For the text-containing cell, return its midpoint in [x, y] coordinate format. 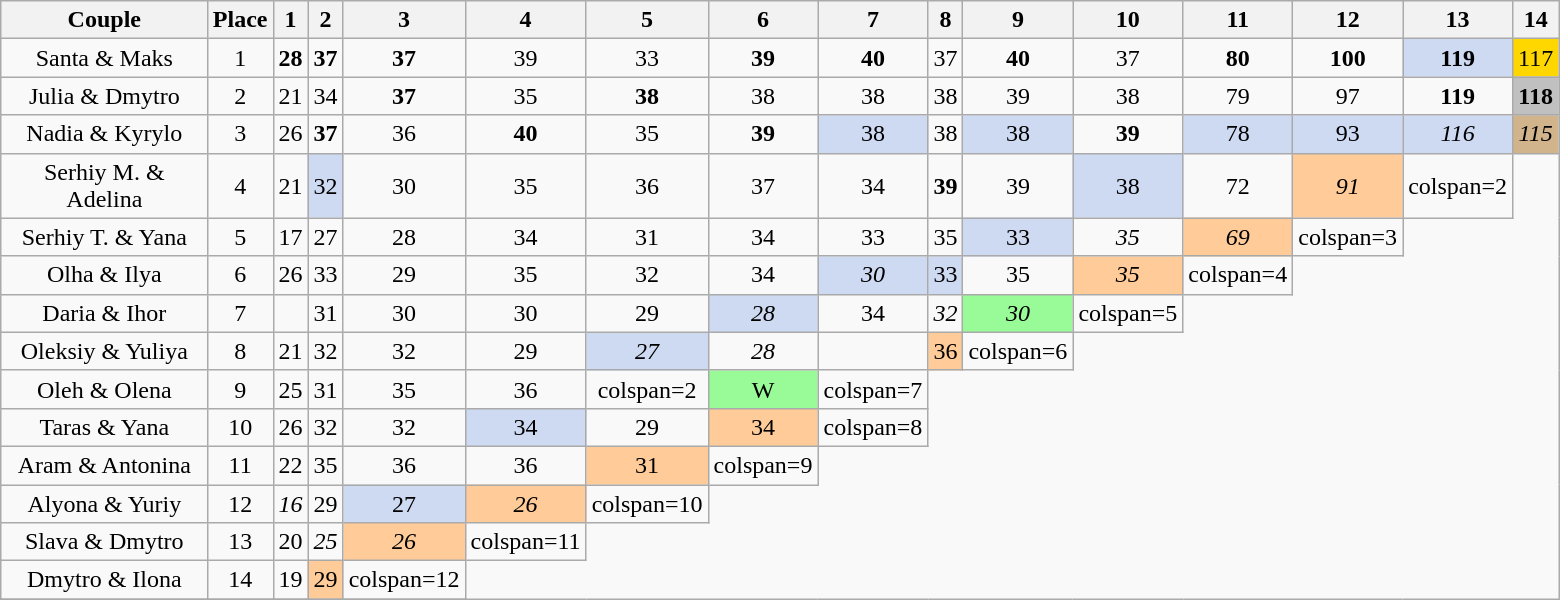
19 [290, 580]
93 [1348, 134]
115 [1536, 134]
100 [1348, 58]
Taras & Yana [104, 427]
colspan=5 [1128, 313]
colspan=12 [404, 580]
79 [1238, 96]
colspan=4 [1238, 275]
Serhiy T. & Yana [104, 237]
colspan=9 [763, 465]
Oleksiy & Yuliya [104, 351]
22 [290, 465]
91 [1348, 186]
Alyona & Yuriy [104, 503]
Serhiy M. & Adelina [104, 186]
Olha & Ilya [104, 275]
Couple [104, 20]
Nadia & Kyrylo [104, 134]
Aram & Antonina [104, 465]
Place [240, 20]
Oleh & Olena [104, 389]
118 [1536, 96]
colspan=3 [1348, 237]
Dmytro & Ilona [104, 580]
colspan=8 [873, 427]
Santa & Maks [104, 58]
Julia & Dmytro [104, 96]
Daria & Ihor [104, 313]
W [763, 389]
69 [1238, 237]
80 [1238, 58]
17 [290, 237]
16 [290, 503]
colspan=6 [1018, 351]
78 [1238, 134]
72 [1238, 186]
20 [290, 542]
97 [1348, 96]
colspan=7 [873, 389]
116 [1458, 134]
colspan=11 [526, 542]
117 [1536, 58]
colspan=10 [647, 503]
Slava & Dmytro [104, 542]
